Extract the [X, Y] coordinate from the center of the cell holding the provided text.  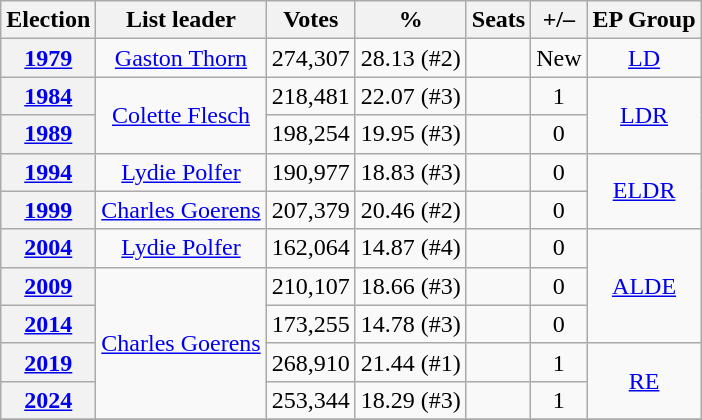
Votes [310, 20]
2009 [48, 286]
210,107 [310, 286]
14.78 (#3) [410, 324]
1994 [48, 172]
162,064 [310, 248]
274,307 [310, 58]
% [410, 20]
190,977 [310, 172]
18.83 (#3) [410, 172]
1989 [48, 134]
19.95 (#3) [410, 134]
18.29 (#3) [410, 400]
21.44 (#1) [410, 362]
1999 [48, 210]
22.07 (#3) [410, 96]
Gaston Thorn [181, 58]
207,379 [310, 210]
Seats [498, 20]
LDR [644, 115]
198,254 [310, 134]
EP Group [644, 20]
1979 [48, 58]
173,255 [310, 324]
2004 [48, 248]
Colette Flesch [181, 115]
2024 [48, 400]
LD [644, 58]
28.13 (#2) [410, 58]
2019 [48, 362]
List leader [181, 20]
2014 [48, 324]
New [559, 58]
ALDE [644, 286]
+/– [559, 20]
268,910 [310, 362]
14.87 (#4) [410, 248]
20.46 (#2) [410, 210]
RE [644, 381]
1984 [48, 96]
253,344 [310, 400]
218,481 [310, 96]
18.66 (#3) [410, 286]
ELDR [644, 191]
Election [48, 20]
